Find where the given text appears and provide that cell's center as (X, Y) coordinate. 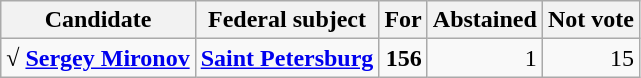
15 (590, 58)
156 (403, 58)
Abstained (484, 20)
1 (484, 58)
√ Sergey Mironov (98, 58)
Candidate (98, 20)
Federal subject (287, 20)
For (403, 20)
Not vote (590, 20)
Saint Petersburg (287, 58)
